Provide the (x, y) coordinate of the cell's center where the given text is located.  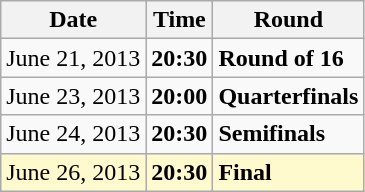
June 23, 2013 (74, 96)
June 21, 2013 (74, 58)
20:00 (180, 96)
June 26, 2013 (74, 172)
Round of 16 (288, 58)
Time (180, 20)
Final (288, 172)
Round (288, 20)
Quarterfinals (288, 96)
June 24, 2013 (74, 134)
Date (74, 20)
Semifinals (288, 134)
